Capture the cell that displays the provided text and extract its [X, Y] central coordinate. 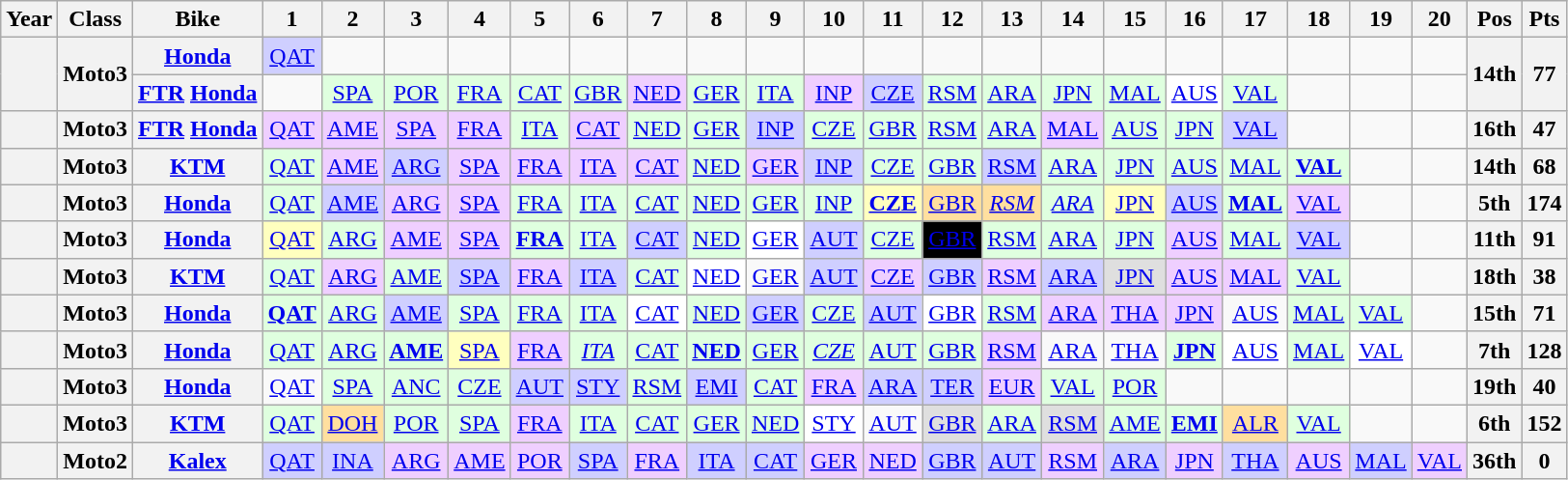
Kalex [198, 461]
Bike [198, 19]
71 [1544, 313]
9 [775, 19]
18 [1318, 19]
15th [1495, 313]
47 [1544, 129]
91 [1544, 240]
3 [417, 19]
EUR [1012, 386]
Pts [1544, 19]
174 [1544, 203]
5 [539, 19]
6th [1495, 423]
ANC [417, 386]
2 [352, 19]
0 [1544, 461]
6 [598, 19]
12 [952, 19]
13 [1012, 19]
10 [834, 19]
152 [1544, 423]
15 [1135, 19]
18th [1495, 276]
INA [352, 461]
4 [480, 19]
40 [1544, 386]
14 [1072, 19]
TER [952, 386]
7 [657, 19]
19th [1495, 386]
Year [29, 19]
77 [1544, 74]
ALR [1254, 423]
16 [1195, 19]
DOH [352, 423]
68 [1544, 166]
17 [1254, 19]
36th [1495, 461]
20 [1440, 19]
1 [291, 19]
19 [1381, 19]
Pos [1495, 19]
38 [1544, 276]
5th [1495, 203]
11 [893, 19]
16th [1495, 129]
8 [717, 19]
128 [1544, 350]
7th [1495, 350]
Class [96, 19]
11th [1495, 240]
Moto2 [96, 461]
